Detect which cell encompasses the target text, then output its (x, y) center coordinate. 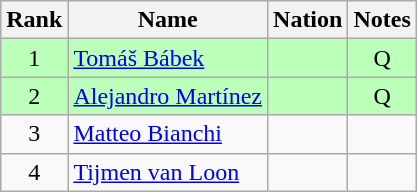
Rank (34, 20)
Tijmen van Loon (168, 172)
Alejandro Martínez (168, 96)
2 (34, 96)
Tomáš Bábek (168, 58)
Nation (308, 20)
Matteo Bianchi (168, 134)
Name (168, 20)
1 (34, 58)
3 (34, 134)
Notes (382, 20)
4 (34, 172)
